Pinpoint the cell where the given text exists, returning its [x, y] midpoint coordinate. 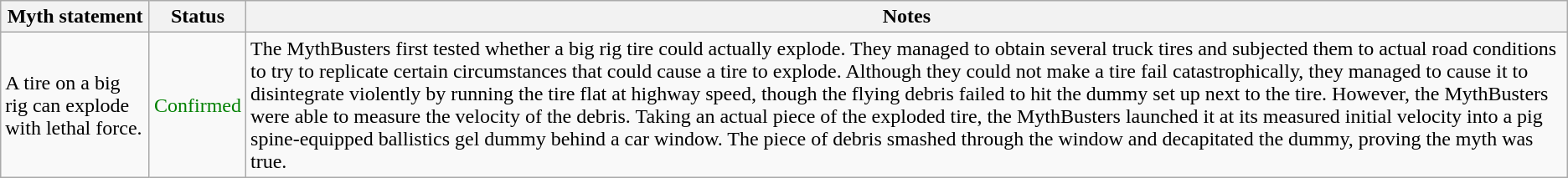
Status [198, 17]
Notes [907, 17]
Myth statement [75, 17]
Confirmed [198, 105]
A tire on a big rig can explode with lethal force. [75, 105]
